Extract the (X, Y) coordinate from the center of the cell holding the provided text.  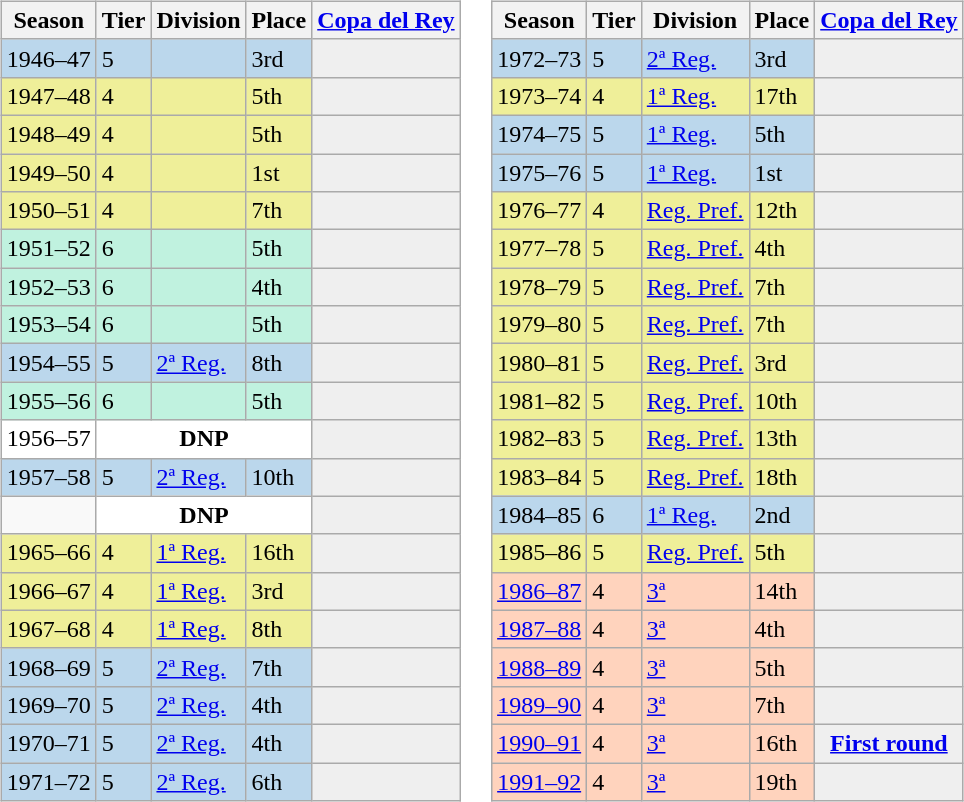
1954–55 (48, 363)
1983–84 (540, 477)
1979–80 (540, 325)
1975–76 (540, 173)
1977–78 (540, 249)
1978–79 (540, 287)
1976–77 (540, 211)
1953–54 (48, 325)
1987–88 (540, 629)
1969–70 (48, 705)
19th (782, 781)
1986–87 (540, 591)
1950–51 (48, 211)
1974–75 (540, 134)
1972–73 (540, 58)
1949–50 (48, 173)
1955–56 (48, 401)
1982–83 (540, 439)
18th (782, 477)
1973–74 (540, 96)
1989–90 (540, 705)
1967–68 (48, 629)
1984–85 (540, 515)
1990–91 (540, 743)
17th (782, 96)
1966–67 (48, 591)
1947–48 (48, 96)
1951–52 (48, 249)
1981–82 (540, 401)
1971–72 (48, 781)
1988–89 (540, 667)
1956–57 (48, 439)
1968–69 (48, 667)
1980–81 (540, 363)
1948–49 (48, 134)
1985–86 (540, 553)
1991–92 (540, 781)
1957–58 (48, 477)
12th (782, 211)
First round (889, 743)
1946–47 (48, 58)
6th (279, 781)
13th (782, 439)
1965–66 (48, 553)
2nd (782, 515)
1970–71 (48, 743)
14th (782, 591)
1952–53 (48, 287)
